Locate the cell with the specified text and output its [X, Y] center coordinate. 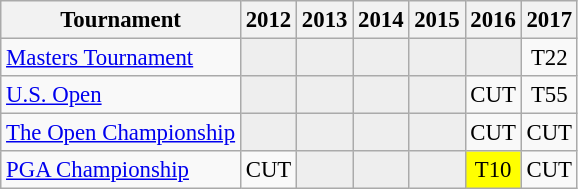
The Open Championship [121, 133]
Tournament [121, 20]
T55 [549, 95]
T10 [493, 170]
2015 [437, 20]
PGA Championship [121, 170]
U.S. Open [121, 95]
2016 [493, 20]
2012 [268, 20]
T22 [549, 58]
2013 [325, 20]
Masters Tournament [121, 58]
2017 [549, 20]
2014 [381, 20]
